Output the [X, Y] coordinate of the center of the cell containing the given text.  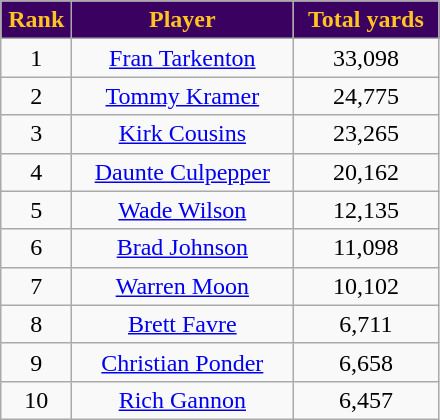
Daunte Culpepper [182, 172]
11,098 [366, 248]
Tommy Kramer [182, 96]
20,162 [366, 172]
6,457 [366, 400]
Kirk Cousins [182, 134]
3 [36, 134]
12,135 [366, 210]
Brad Johnson [182, 248]
23,265 [366, 134]
1 [36, 58]
8 [36, 324]
33,098 [366, 58]
24,775 [366, 96]
5 [36, 210]
Player [182, 20]
9 [36, 362]
6 [36, 248]
4 [36, 172]
6,711 [366, 324]
Wade Wilson [182, 210]
Christian Ponder [182, 362]
10,102 [366, 286]
2 [36, 96]
7 [36, 286]
Brett Favre [182, 324]
Rich Gannon [182, 400]
10 [36, 400]
Warren Moon [182, 286]
Fran Tarkenton [182, 58]
6,658 [366, 362]
Rank [36, 20]
Total yards [366, 20]
